Provide the (X, Y) coordinate of the cell's center where the given text is located.  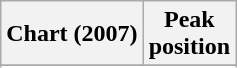
Peakposition (189, 34)
Chart (2007) (72, 34)
